Pinpoint the cell where the given text exists, returning its [x, y] midpoint coordinate. 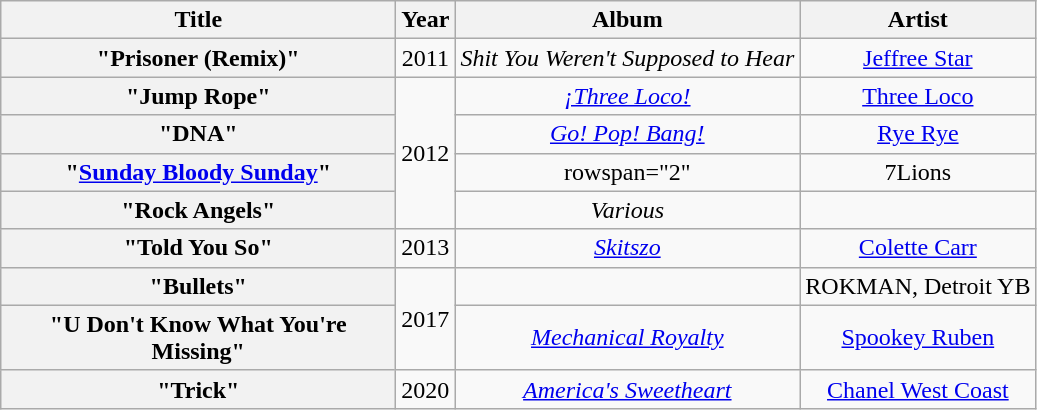
"Told You So" [198, 248]
"Trick" [198, 389]
Skitszo [628, 248]
Various [628, 210]
"DNA" [198, 134]
Mechanical Royalty [628, 338]
Go! Pop! Bang! [628, 134]
2017 [426, 318]
Jeffree Star [918, 58]
Album [628, 20]
7Lions [918, 172]
2012 [426, 153]
Rye Rye [918, 134]
"Bullets" [198, 286]
"Sunday Bloody Sunday" [198, 172]
"Jump Rope" [198, 96]
¡Three Loco! [628, 96]
America's Sweetheart [628, 389]
ROKMAN, Detroit YB [918, 286]
"U Don't Know What You're Missing" [198, 338]
rowspan="2" [628, 172]
Title [198, 20]
"Prisoner (Remix)" [198, 58]
Colette Carr [918, 248]
Three Loco [918, 96]
"Rock Angels" [198, 210]
Chanel West Coast [918, 389]
2013 [426, 248]
Shit You Weren't Supposed to Hear [628, 58]
2011 [426, 58]
2020 [426, 389]
Artist [918, 20]
Year [426, 20]
Spookey Ruben [918, 338]
